Find where the given text appears and provide that cell's center as (x, y) coordinate. 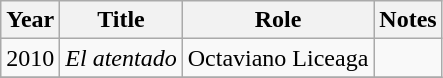
Role (278, 20)
Octaviano Liceaga (278, 58)
Notes (408, 20)
2010 (30, 58)
El atentado (121, 58)
Year (30, 20)
Title (121, 20)
